From the cell containing the given text, extract its center point as (X, Y) coordinate. 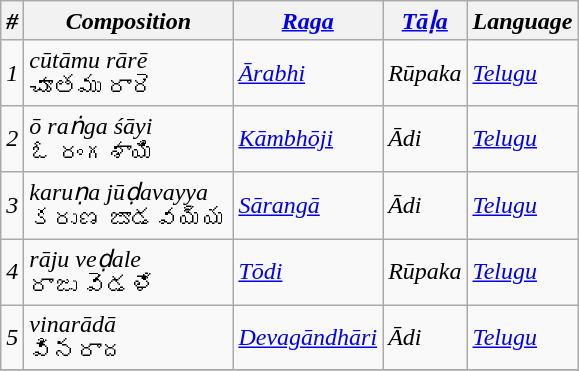
5 (12, 338)
2 (12, 138)
karuṇa jūḍavayyaకరుణ జూడవయ్య (128, 206)
ō raṅga śāyiఓ రంగశాయి (128, 138)
4 (12, 272)
Raga (308, 21)
Kāmbhōji (308, 138)
3 (12, 206)
vinarādāవినరాద (128, 338)
# (12, 21)
Devagāndhāri (308, 338)
cūtāmu rārē చూతము రారె (128, 72)
Tāḷa (425, 21)
Sārangā (308, 206)
Ārabhi (308, 72)
rāju veḍaleరాజు వెడళే (128, 272)
1 (12, 72)
Language (522, 21)
Composition (128, 21)
Tōdi (308, 272)
